For the text-containing cell, return its midpoint in (X, Y) coordinate format. 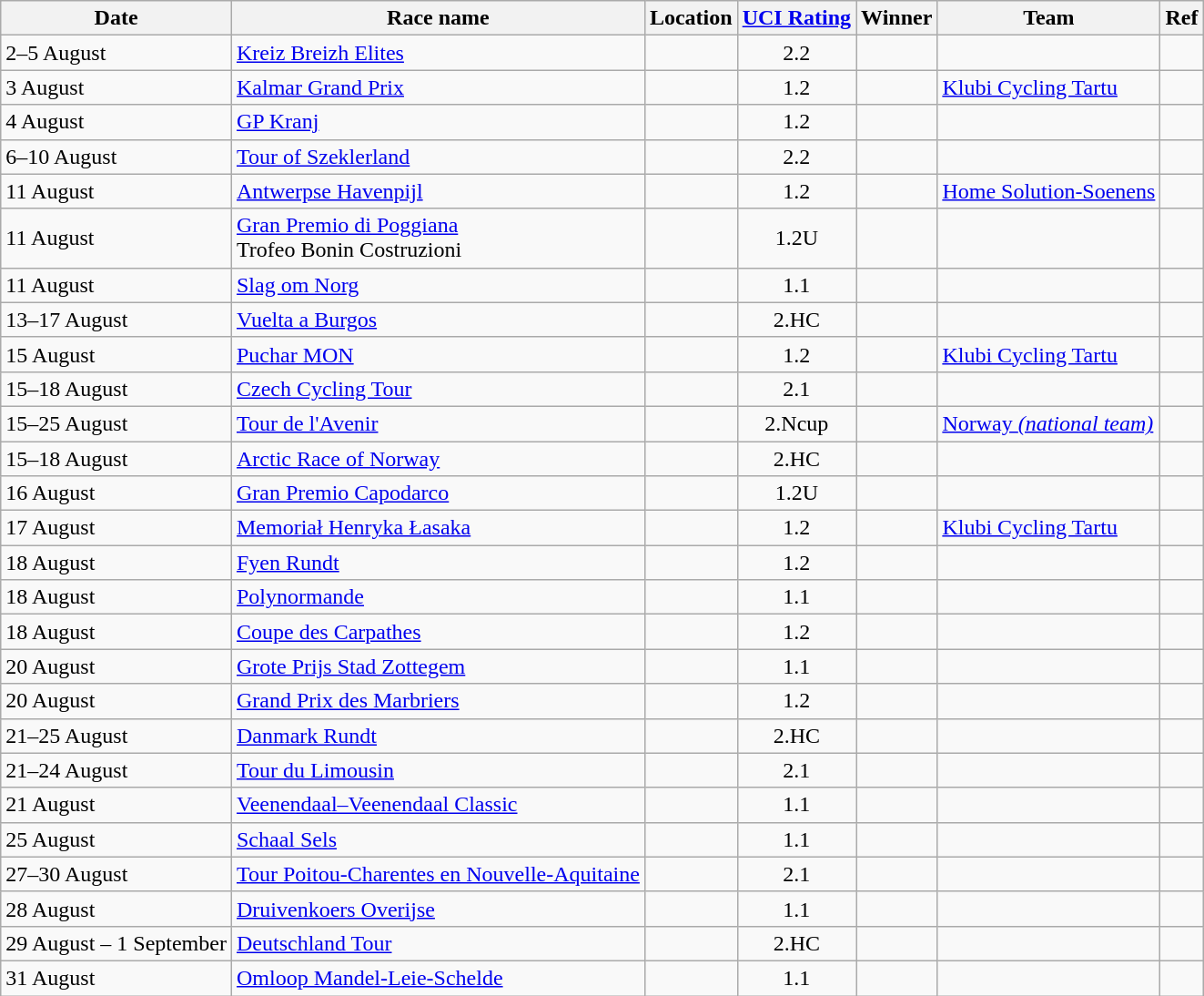
Tour de l'Avenir (438, 423)
Czech Cycling Tour (438, 389)
21 August (116, 805)
Location (691, 18)
Winner (897, 18)
Home Solution-Soenens (1048, 191)
Slag om Norg (438, 285)
Fyen Rundt (438, 563)
Kalmar Grand Prix (438, 87)
UCI Rating (796, 18)
16 August (116, 493)
Grand Prix des Marbriers (438, 701)
Coupe des Carpathes (438, 632)
17 August (116, 528)
Deutschland Tour (438, 943)
Kreiz Breizh Elites (438, 53)
GP Kranj (438, 122)
Danmark Rundt (438, 736)
Grote Prijs Stad Zottegem (438, 666)
Ref (1181, 18)
3 August (116, 87)
Race name (438, 18)
27–30 August (116, 874)
Arctic Race of Norway (438, 458)
Druivenkoers Overijse (438, 909)
Antwerpse Havenpijl (438, 191)
Polynormande (438, 597)
Tour Poitou-Charentes en Nouvelle-Aquitaine (438, 874)
Vuelta a Burgos (438, 320)
Date (116, 18)
Memoriał Henryka Łasaka (438, 528)
15 August (116, 354)
2–5 August (116, 53)
15–25 August (116, 423)
13–17 August (116, 320)
28 August (116, 909)
4 August (116, 122)
21–25 August (116, 736)
Norway (national team) (1048, 423)
2.Ncup (796, 423)
31 August (116, 978)
Omloop Mandel-Leie-Schelde (438, 978)
Veenendaal–Veenendaal Classic (438, 805)
21–24 August (116, 770)
Tour of Szeklerland (438, 157)
Gran Premio Capodarco (438, 493)
29 August – 1 September (116, 943)
Tour du Limousin (438, 770)
Puchar MON (438, 354)
Gran Premio di PoggianaTrofeo Bonin Costruzioni (438, 239)
Schaal Sels (438, 839)
6–10 August (116, 157)
Team (1048, 18)
25 August (116, 839)
